Detect which cell encompasses the target text, then output its (x, y) center coordinate. 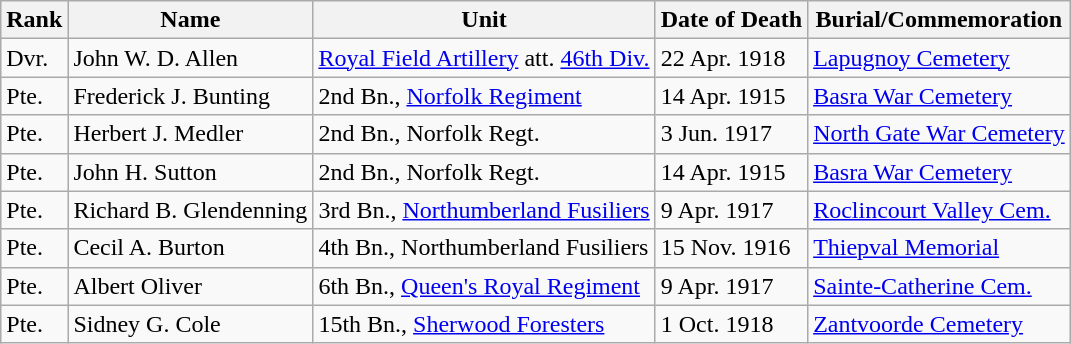
John H. Sutton (190, 172)
Sainte-Catherine Cem. (940, 286)
Sidney G. Cole (190, 324)
4th Bn., Northumberland Fusiliers (484, 248)
Burial/Commemoration (940, 20)
Name (190, 20)
Rank (34, 20)
3rd Bn., Northumberland Fusiliers (484, 210)
Date of Death (731, 20)
Roclincourt Valley Cem. (940, 210)
John W. D. Allen (190, 58)
Frederick J. Bunting (190, 96)
6th Bn., Queen's Royal Regiment (484, 286)
Richard B. Glendenning (190, 210)
3 Jun. 1917 (731, 134)
Albert Oliver (190, 286)
2nd Bn., Norfolk Regiment (484, 96)
22 Apr. 1918 (731, 58)
Cecil A. Burton (190, 248)
Herbert J. Medler (190, 134)
Lapugnoy Cemetery (940, 58)
Royal Field Artillery att. 46th Div. (484, 58)
North Gate War Cemetery (940, 134)
1 Oct. 1918 (731, 324)
Zantvoorde Cemetery (940, 324)
Unit (484, 20)
Thiepval Memorial (940, 248)
Dvr. (34, 58)
15th Bn., Sherwood Foresters (484, 324)
15 Nov. 1916 (731, 248)
